From the cell containing the given text, extract its center point as [x, y] coordinate. 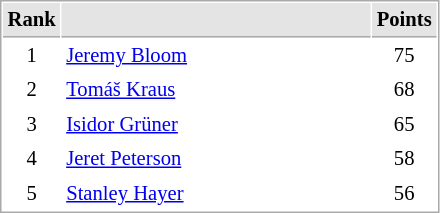
3 [32, 124]
75 [404, 56]
Isidor Grüner [216, 124]
Rank [32, 20]
1 [32, 56]
Jeremy Bloom [216, 56]
Tomáš Kraus [216, 90]
5 [32, 194]
Jeret Peterson [216, 158]
4 [32, 158]
56 [404, 194]
58 [404, 158]
68 [404, 90]
65 [404, 124]
Stanley Hayer [216, 194]
2 [32, 90]
Points [404, 20]
